Search for the cell housing the specified text and yield its [x, y] center coordinate. 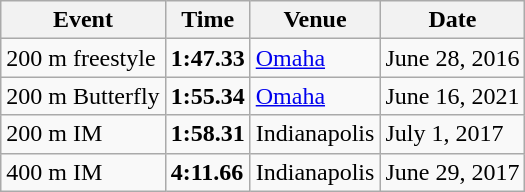
Venue [315, 20]
Time [208, 20]
1:58.31 [208, 134]
July 1, 2017 [452, 134]
June 28, 2016 [452, 58]
200 m freestyle [83, 58]
June 29, 2017 [452, 172]
200 m IM [83, 134]
Event [83, 20]
June 16, 2021 [452, 96]
400 m IM [83, 172]
Date [452, 20]
1:47.33 [208, 58]
1:55.34 [208, 96]
4:11.66 [208, 172]
200 m Butterfly [83, 96]
